Identify which cell holds the provided text, then report its [x, y] central coordinate. 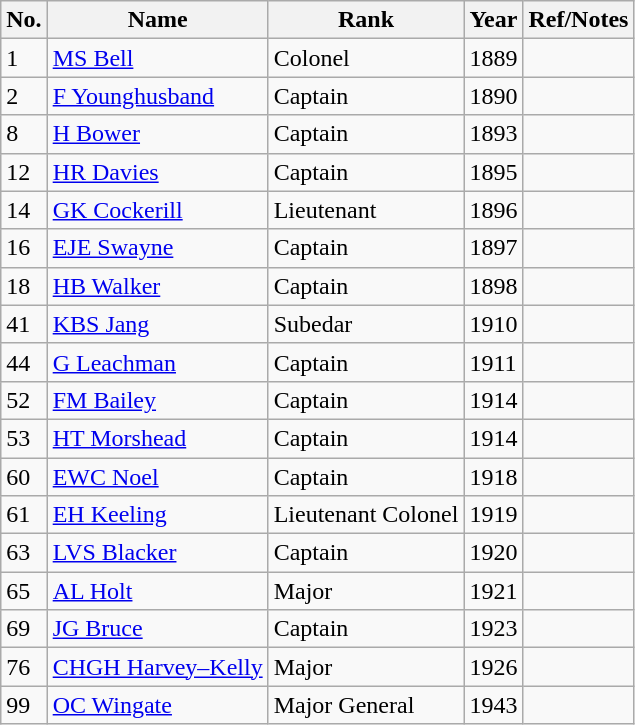
41 [24, 324]
EJE Swayne [158, 248]
KBS Jang [158, 324]
53 [24, 438]
Lieutenant Colonel [366, 515]
1 [24, 58]
H Bower [158, 134]
65 [24, 591]
EWC Noel [158, 477]
LVS Blacker [158, 553]
63 [24, 553]
61 [24, 515]
Major General [366, 705]
EH Keeling [158, 515]
18 [24, 286]
2 [24, 96]
OC Wingate [158, 705]
Year [494, 20]
76 [24, 667]
HT Morshead [158, 438]
69 [24, 629]
16 [24, 248]
1895 [494, 172]
Name [158, 20]
G Leachman [158, 362]
1893 [494, 134]
12 [24, 172]
No. [24, 20]
1911 [494, 362]
1920 [494, 553]
1896 [494, 210]
MS Bell [158, 58]
1890 [494, 96]
HB Walker [158, 286]
Ref/Notes [578, 20]
AL Holt [158, 591]
52 [24, 400]
Rank [366, 20]
1898 [494, 286]
14 [24, 210]
GK Cockerill [158, 210]
1921 [494, 591]
F Younghusband [158, 96]
Lieutenant [366, 210]
1889 [494, 58]
1919 [494, 515]
FM Bailey [158, 400]
1918 [494, 477]
44 [24, 362]
CHGH Harvey–Kelly [158, 667]
HR Davies [158, 172]
8 [24, 134]
99 [24, 705]
1897 [494, 248]
1926 [494, 667]
JG Bruce [158, 629]
60 [24, 477]
1943 [494, 705]
1923 [494, 629]
Subedar [366, 324]
Colonel [366, 58]
1910 [494, 324]
